Locate the cell with the specified text and output its (X, Y) center coordinate. 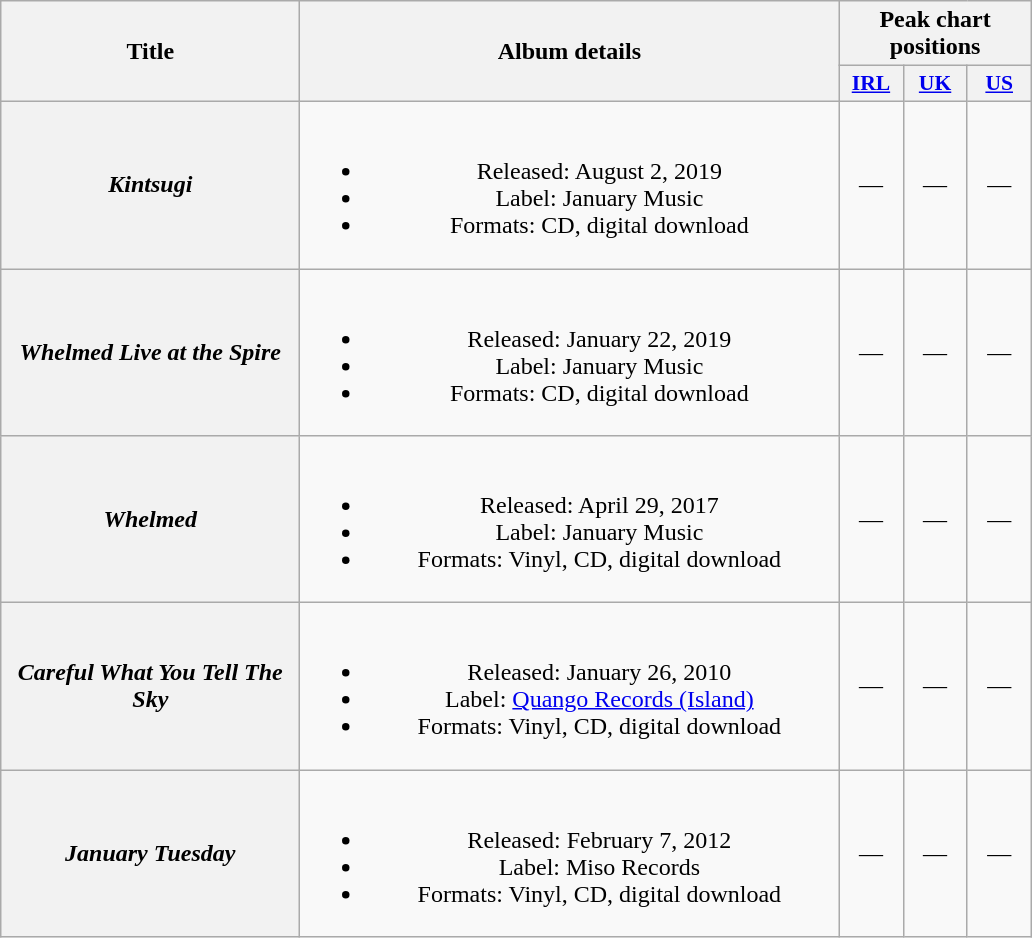
January Tuesday (150, 854)
Album details (570, 52)
Released: January 26, 2010Label: Quango Records (Island)Formats: Vinyl, CD, digital download (570, 686)
Released: August 2, 2019Label: January MusicFormats: CD, digital download (570, 184)
US (999, 84)
Careful What You Tell The Sky (150, 686)
Kintsugi (150, 184)
Title (150, 52)
Whelmed Live at the Spire (150, 352)
Released: February 7, 2012Label: Miso RecordsFormats: Vinyl, CD, digital download (570, 854)
UK (935, 84)
IRL (871, 84)
Released: January 22, 2019Label: January MusicFormats: CD, digital download (570, 352)
Peak chart positions (935, 34)
Whelmed (150, 520)
Released: April 29, 2017Label: January MusicFormats: Vinyl, CD, digital download (570, 520)
